Capture the cell that displays the provided text and extract its (x, y) central coordinate. 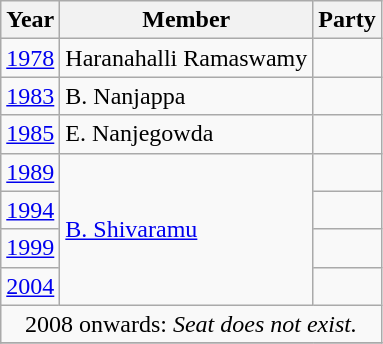
1983 (30, 96)
2004 (30, 286)
1999 (30, 248)
2008 onwards: Seat does not exist. (191, 324)
1994 (30, 210)
1978 (30, 58)
B. Shivaramu (186, 229)
Member (186, 20)
1989 (30, 172)
Party (347, 20)
Year (30, 20)
E. Nanjegowda (186, 134)
1985 (30, 134)
B. Nanjappa (186, 96)
Haranahalli Ramaswamy (186, 58)
